Find where the given text appears and provide that cell's center as (X, Y) coordinate. 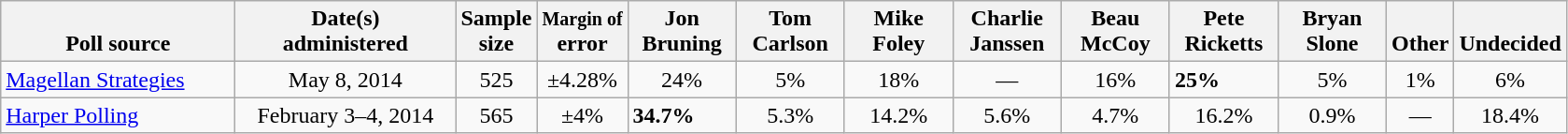
CharlieJanssen (1007, 32)
Poll source (118, 32)
24% (682, 80)
0.9% (1332, 115)
1% (1420, 80)
5.3% (790, 115)
Harper Polling (118, 115)
18% (898, 80)
6% (1510, 80)
4.7% (1115, 115)
±4% (583, 115)
BeauMcCoy (1115, 32)
16.2% (1223, 115)
February 3–4, 2014 (346, 115)
±4.28% (583, 80)
BryanSlone (1332, 32)
Date(s)administered (346, 32)
Margin oferror (583, 32)
25% (1223, 80)
16% (1115, 80)
May 8, 2014 (346, 80)
Undecided (1510, 32)
14.2% (898, 115)
5.6% (1007, 115)
MikeFoley (898, 32)
Samplesize (497, 32)
PeteRicketts (1223, 32)
34.7% (682, 115)
525 (497, 80)
JonBruning (682, 32)
565 (497, 115)
TomCarlson (790, 32)
18.4% (1510, 115)
Magellan Strategies (118, 80)
Other (1420, 32)
